Return the [X, Y] coordinate for the center point of the cell that contains the specified text.  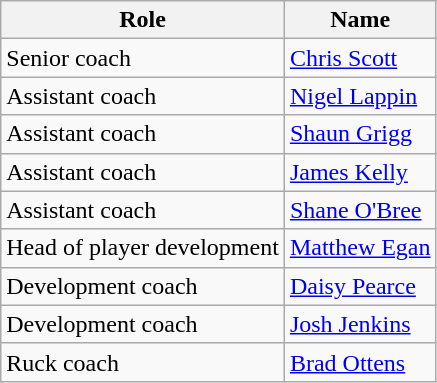
Shaun Grigg [360, 134]
James Kelly [360, 172]
Name [360, 20]
Role [143, 20]
Chris Scott [360, 58]
Daisy Pearce [360, 286]
Head of player development [143, 248]
Matthew Egan [360, 248]
Josh Jenkins [360, 324]
Nigel Lappin [360, 96]
Senior coach [143, 58]
Ruck coach [143, 362]
Brad Ottens [360, 362]
Shane O'Bree [360, 210]
